Extract the (X, Y) coordinate from the center of the cell holding the provided text.  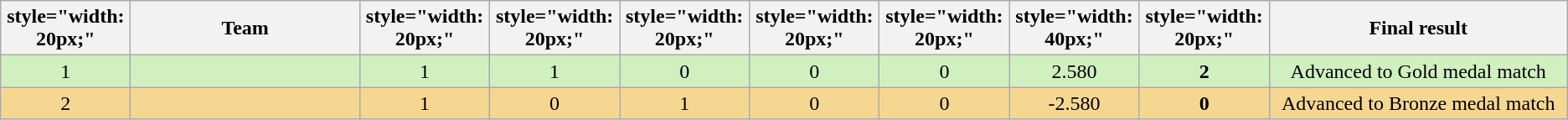
Team (245, 29)
Advanced to Gold medal match (1418, 71)
style="width: 40px;" (1074, 29)
-2.580 (1074, 103)
Advanced to Bronze medal match (1418, 103)
2.580 (1074, 71)
Final result (1418, 29)
